Find where the given text appears and provide that cell's center as (x, y) coordinate. 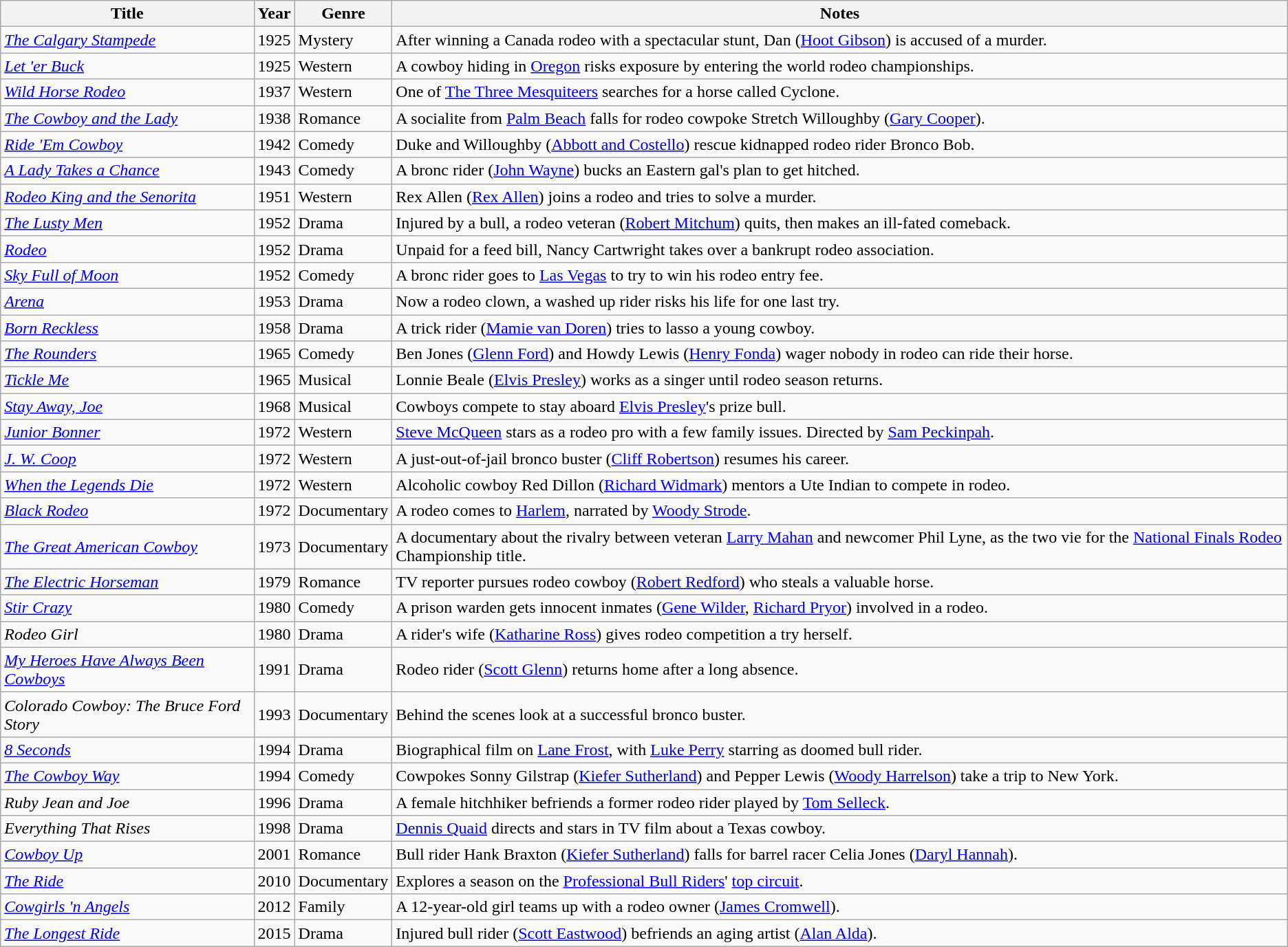
Behind the scenes look at a successful bronco buster. (839, 714)
The Electric Horseman (127, 582)
Duke and Willoughby (Abbott and Costello) rescue kidnapped rodeo rider Bronco Bob. (839, 144)
A bronc rider goes to Las Vegas to try to win his rodeo entry fee. (839, 275)
1996 (274, 803)
Alcoholic cowboy Red Dillon (Richard Widmark) mentors a Ute Indian to compete in rodeo. (839, 485)
Everything That Rises (127, 829)
8 Seconds (127, 750)
2015 (274, 933)
The Longest Ride (127, 933)
J. W. Coop (127, 459)
A 12-year-old girl teams up with a rodeo owner (James Cromwell). (839, 907)
The Rounders (127, 354)
Sky Full of Moon (127, 275)
1958 (274, 328)
Mystery (343, 40)
Rodeo (127, 249)
Ride 'Em Cowboy (127, 144)
Now a rodeo clown, a washed up rider risks his life for one last try. (839, 301)
1938 (274, 118)
TV reporter pursues rodeo cowboy (Robert Redford) who steals a valuable horse. (839, 582)
Let 'er Buck (127, 66)
A rodeo comes to Harlem, narrated by Woody Strode. (839, 511)
1942 (274, 144)
The Calgary Stampede (127, 40)
2012 (274, 907)
Rex Allen (Rex Allen) joins a rodeo and tries to solve a murder. (839, 197)
The Lusty Men (127, 223)
A just-out-of-jail bronco buster (Cliff Robertson) resumes his career. (839, 459)
Rodeo Girl (127, 634)
1979 (274, 582)
Genre (343, 14)
Lonnie Beale (Elvis Presley) works as a singer until rodeo season returns. (839, 380)
Stir Crazy (127, 608)
A Lady Takes a Chance (127, 171)
Notes (839, 14)
Rodeo King and the Senorita (127, 197)
1998 (274, 829)
1943 (274, 171)
The Cowboy Way (127, 776)
Stay Away, Joe (127, 406)
Year (274, 14)
The Cowboy and the Lady (127, 118)
Born Reckless (127, 328)
1991 (274, 670)
Arena (127, 301)
Tickle Me (127, 380)
2001 (274, 855)
Title (127, 14)
Steve McQueen stars as a rodeo pro with a few family issues. Directed by Sam Peckinpah. (839, 433)
A trick rider (Mamie van Doren) tries to lasso a young cowboy. (839, 328)
Cowboy Up (127, 855)
A female hitchhiker befriends a former rodeo rider played by Tom Selleck. (839, 803)
A prison warden gets innocent inmates (Gene Wilder, Richard Pryor) involved in a rodeo. (839, 608)
Unpaid for a feed bill, Nancy Cartwright takes over a bankrupt rodeo association. (839, 249)
A bronc rider (John Wayne) bucks an Eastern gal's plan to get hitched. (839, 171)
Dennis Quaid directs and stars in TV film about a Texas cowboy. (839, 829)
Cowboys compete to stay aboard Elvis Presley's prize bull. (839, 406)
Ben Jones (Glenn Ford) and Howdy Lewis (Henry Fonda) wager nobody in rodeo can ride their horse. (839, 354)
A documentary about the rivalry between veteran Larry Mahan and newcomer Phil Lyne, as the two vie for the National Finals Rodeo Championship title. (839, 546)
1937 (274, 92)
Ruby Jean and Joe (127, 803)
2010 (274, 881)
When the Legends Die (127, 485)
A socialite from Palm Beach falls for rodeo cowpoke Stretch Willoughby (Gary Cooper). (839, 118)
1951 (274, 197)
Bull rider Hank Braxton (Kiefer Sutherland) falls for barrel racer Celia Jones (Daryl Hannah). (839, 855)
Explores a season on the Professional Bull Riders' top circuit. (839, 881)
Colorado Cowboy: The Bruce Ford Story (127, 714)
Black Rodeo (127, 511)
Rodeo rider (Scott Glenn) returns home after a long absence. (839, 670)
1973 (274, 546)
1953 (274, 301)
A rider's wife (Katharine Ross) gives rodeo competition a try herself. (839, 634)
Injured bull rider (Scott Eastwood) befriends an aging artist (Alan Alda). (839, 933)
My Heroes Have Always Been Cowboys (127, 670)
Wild Horse Rodeo (127, 92)
One of The Three Mesquiteers searches for a horse called Cyclone. (839, 92)
Junior Bonner (127, 433)
Injured by a bull, a rodeo veteran (Robert Mitchum) quits, then makes an ill-fated comeback. (839, 223)
The Great American Cowboy (127, 546)
1968 (274, 406)
The Ride (127, 881)
A cowboy hiding in Oregon risks exposure by entering the world rodeo championships. (839, 66)
Biographical film on Lane Frost, with Luke Perry starring as doomed bull rider. (839, 750)
Cowgirls 'n Angels (127, 907)
1993 (274, 714)
Cowpokes Sonny Gilstrap (Kiefer Sutherland) and Pepper Lewis (Woody Harrelson) take a trip to New York. (839, 776)
Family (343, 907)
After winning a Canada rodeo with a spectacular stunt, Dan (Hoot Gibson) is accused of a murder. (839, 40)
